Identify which cell holds the provided text, then report its [X, Y] central coordinate. 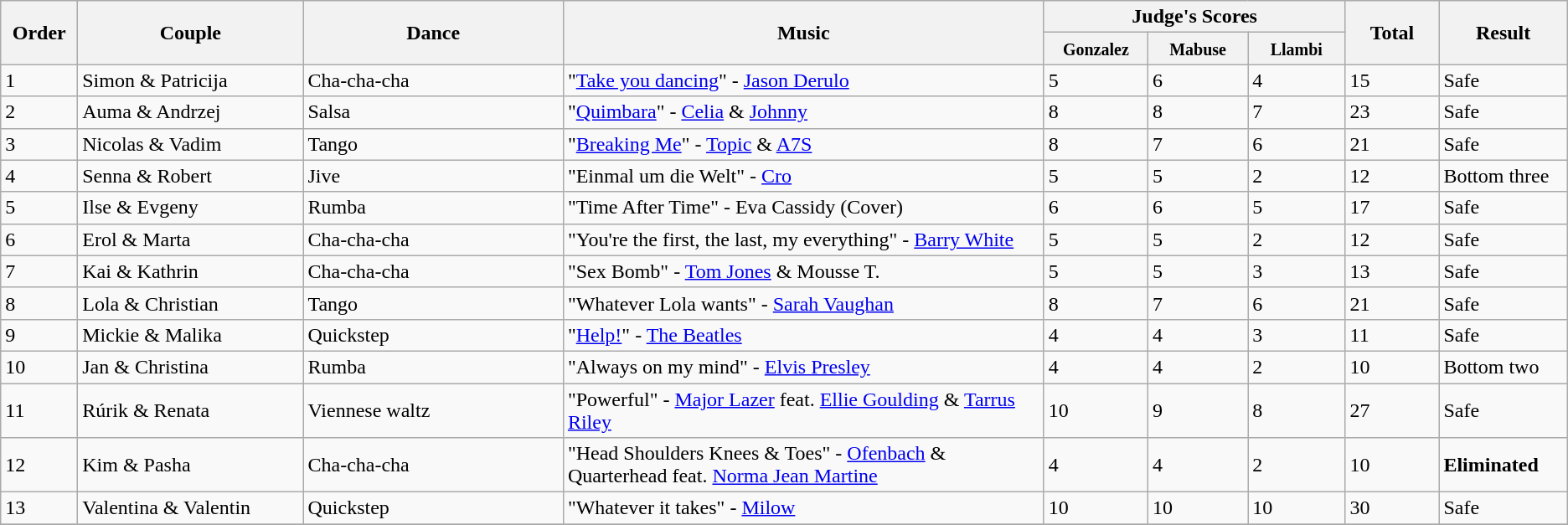
Music [803, 33]
"Time After Time" - Eva Cassidy (Cover) [803, 208]
Dance [433, 33]
1 [39, 80]
30 [1392, 508]
27 [1392, 410]
"Quimbara" - Celia & Johnny [803, 112]
"Help!" - The Beatles [803, 335]
Salsa [433, 112]
Rúrik & Renata [191, 410]
"Always on my mind" - Elvis Presley [803, 367]
Lola & Christian [191, 303]
"Powerful" - Major Lazer feat. Ellie Goulding & Tarrus Riley [803, 410]
"Whatever Lola wants" - Sarah Vaughan [803, 303]
"You're the first, the last, my everything" - Barry White [803, 239]
Simon & Patricija [191, 80]
Senna & Robert [191, 176]
Nicolas & Vadim [191, 144]
Auma & Andrzej [191, 112]
Mabuse [1198, 49]
17 [1392, 208]
15 [1392, 80]
23 [1392, 112]
Total [1392, 33]
Kai & Kathrin [191, 271]
Bottom two [1503, 367]
"Einmal um die Welt" - Cro [803, 176]
Mickie & Malika [191, 335]
"Head Shoulders Knees & Toes" - Ofenbach & Quarterhead feat. Norma Jean Martine [803, 466]
Judge's Scores [1194, 17]
"Take you dancing" - Jason Derulo [803, 80]
"Breaking Me" - Topic & A7S [803, 144]
Couple [191, 33]
"Sex Bomb" - Tom Jones & Mousse T. [803, 271]
Jan & Christina [191, 367]
Result [1503, 33]
Llambi [1297, 49]
Bottom three [1503, 176]
Viennese waltz [433, 410]
Gonzalez [1096, 49]
"Whatever it takes" - Milow [803, 508]
Eliminated [1503, 466]
Erol & Marta [191, 239]
Ilse & Evgeny [191, 208]
Valentina & Valentin [191, 508]
Order [39, 33]
Jive [433, 176]
Kim & Pasha [191, 466]
